Locate the cell with the specified text and output its [x, y] center coordinate. 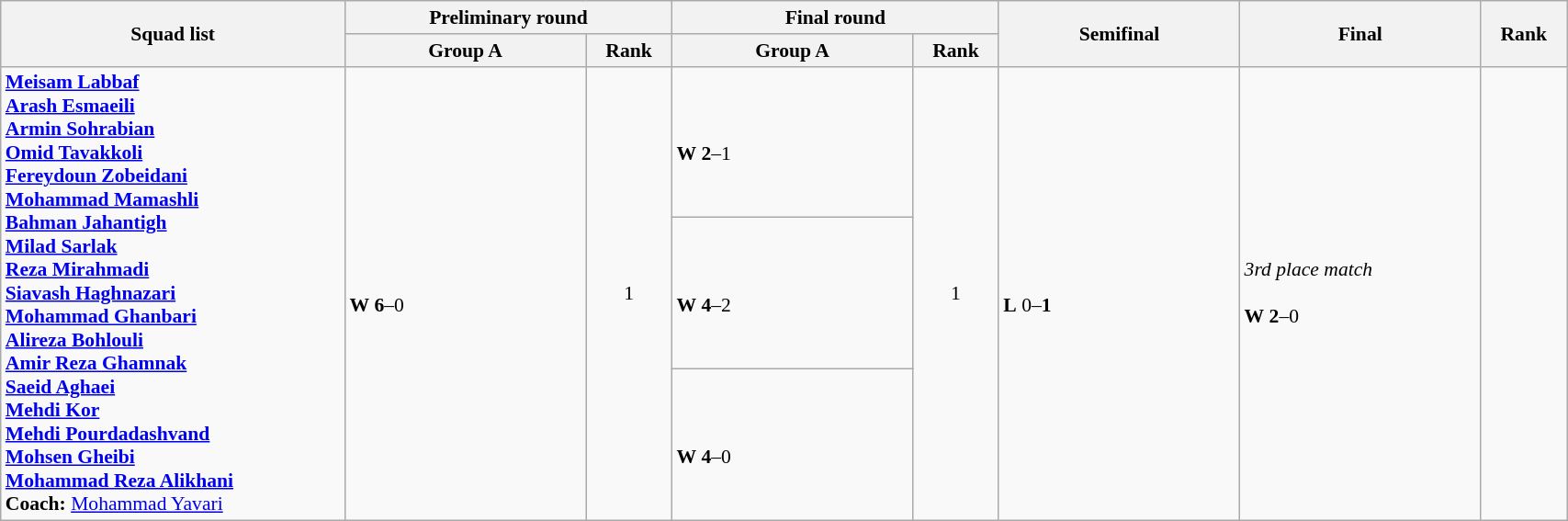
Squad list [173, 33]
3rd place matchW 2–0 [1360, 294]
Final round [835, 17]
Semifinal [1119, 33]
L 0–1 [1119, 294]
W 2–1 [792, 142]
Preliminary round [508, 17]
W 4–2 [792, 294]
W 6–0 [465, 294]
W 4–0 [792, 445]
Final [1360, 33]
